Output the [x, y] coordinate of the center of the cell containing the given text.  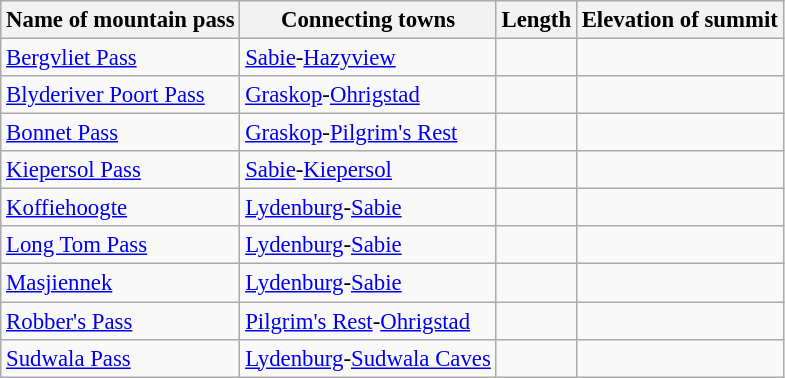
Elevation of summit [680, 20]
Sudwala Pass [120, 358]
Graskop-Ohrigstad [368, 95]
Name of mountain pass [120, 20]
Koffiehoogte [120, 208]
Blyderiver Poort Pass [120, 95]
Length [536, 20]
Sabie-Hazyview [368, 58]
Robber's Pass [120, 321]
Graskop-Pilgrim's Rest [368, 133]
Pilgrim's Rest-Ohrigstad [368, 321]
Connecting towns [368, 20]
Lydenburg-Sudwala Caves [368, 358]
Long Tom Pass [120, 245]
Bonnet Pass [120, 133]
Masjiennek [120, 283]
Kiepersol Pass [120, 170]
Bergvliet Pass [120, 58]
Sabie-Kiepersol [368, 170]
